Capture the cell that displays the provided text and extract its (X, Y) central coordinate. 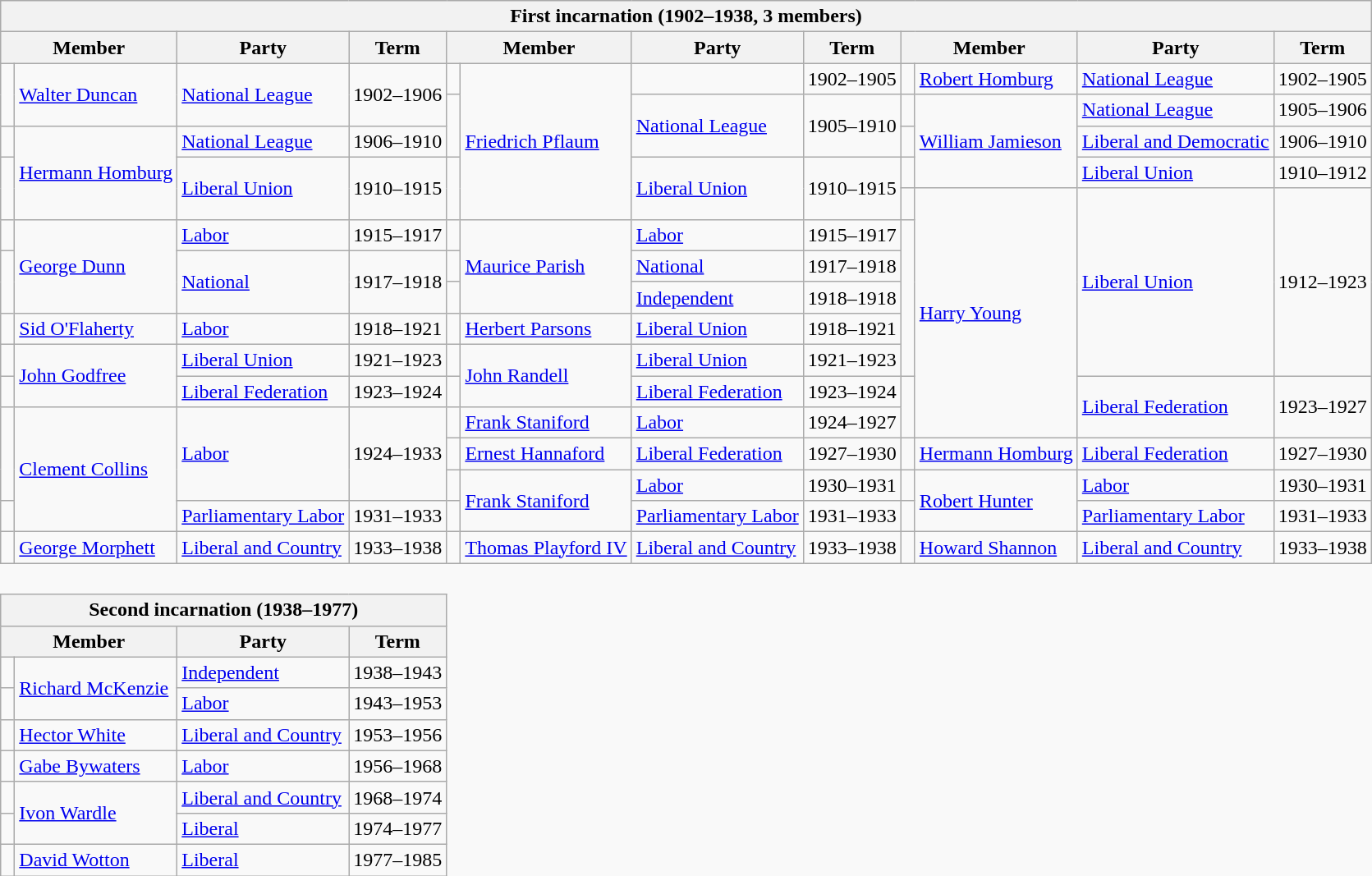
Howard Shannon (996, 548)
First incarnation (1902–1938, 3 members) (686, 16)
Harry Young (996, 313)
Walter Duncan (96, 94)
1924–1933 (397, 454)
Robert Hunter (996, 501)
Ivon Wardle (96, 813)
Robert Homburg (996, 79)
Herbert Parsons (546, 328)
1912–1923 (1322, 282)
Maurice Parish (546, 266)
Clement Collins (96, 470)
George Morphett (96, 548)
1953–1956 (397, 735)
George Dunn (96, 266)
1956–1968 (397, 766)
1968–1974 (397, 797)
David Wotton (96, 860)
Ernest Hannaford (546, 454)
1905–1910 (852, 126)
1924–1927 (852, 423)
1910–1912 (1322, 172)
1923–1927 (1322, 407)
Hector White (96, 735)
1905–1906 (1322, 110)
Gabe Bywaters (96, 766)
Friedrich Pflaum (546, 141)
Thomas Playford IV (546, 548)
1974–1977 (397, 828)
1902–1906 (397, 94)
John Randell (546, 375)
Liberal and Democratic (1176, 141)
John Godfree (96, 375)
Sid O'Flaherty (96, 328)
William Jamieson (996, 141)
1943–1953 (397, 704)
1938–1943 (397, 672)
Richard McKenzie (96, 688)
Second incarnation (1938–1977) (223, 610)
1918–1918 (852, 297)
1977–1985 (397, 860)
